Capture the cell that displays the provided text and extract its (X, Y) central coordinate. 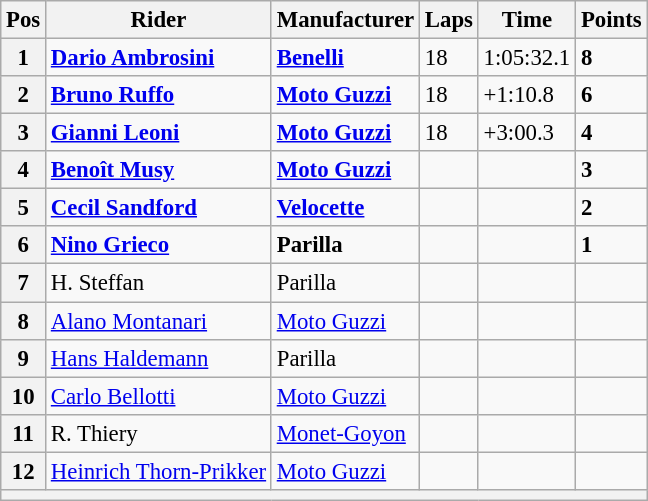
Laps (450, 20)
9 (24, 358)
Carlo Bellotti (159, 396)
Nino Grieco (159, 245)
Benoît Musy (159, 170)
Pos (24, 20)
7 (24, 283)
Velocette (345, 208)
Alano Montanari (159, 321)
Gianni Leoni (159, 133)
H. Steffan (159, 283)
Bruno Ruffo (159, 95)
11 (24, 433)
Hans Haldemann (159, 358)
12 (24, 471)
1:05:32.1 (526, 58)
+1:10.8 (526, 95)
10 (24, 396)
5 (24, 208)
Time (526, 20)
Points (612, 20)
Manufacturer (345, 20)
Dario Ambrosini (159, 58)
Benelli (345, 58)
Monet-Goyon (345, 433)
Rider (159, 20)
Heinrich Thorn-Prikker (159, 471)
Cecil Sandford (159, 208)
R. Thiery (159, 433)
+3:00.3 (526, 133)
